Detect which cell encompasses the target text, then output its (X, Y) center coordinate. 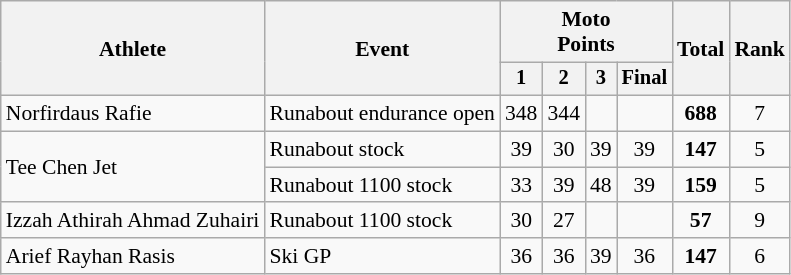
Arief Rayhan Rasis (133, 256)
33 (522, 185)
57 (700, 221)
Final (644, 79)
Moto Points (586, 32)
2 (564, 79)
48 (601, 185)
3 (601, 79)
Event (382, 48)
348 (522, 114)
1 (522, 79)
159 (700, 185)
9 (760, 221)
27 (564, 221)
Runabout endurance open (382, 114)
6 (760, 256)
Norfirdaus Rafie (133, 114)
Ski GP (382, 256)
7 (760, 114)
Athlete (133, 48)
344 (564, 114)
Tee Chen Jet (133, 168)
Runabout stock (382, 150)
Izzah Athirah Ahmad Zuhairi (133, 221)
Rank (760, 48)
Total (700, 48)
688 (700, 114)
